Detect which cell encompasses the target text, then output its [X, Y] center coordinate. 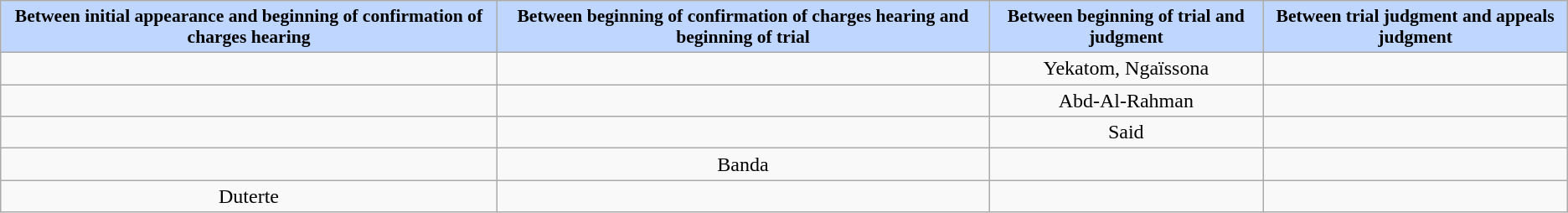
Between trial judgment and appeals judgment [1416, 27]
Abd-Al-Rahman [1126, 101]
Duterte [249, 196]
Between beginning of confirmation of charges hearing and beginning of trial [742, 27]
Yekatom, Ngaïssona [1126, 69]
Between beginning of trial and judgment [1126, 27]
Between initial appearance and beginning of confirmation of charges hearing [249, 27]
Said [1126, 132]
Banda [742, 164]
